Determine the [x, y] coordinate at the center of the cell enclosing the given text.  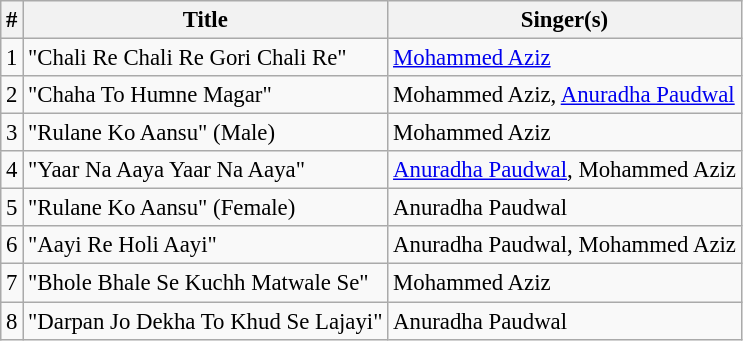
# [12, 20]
Mohammed Aziz, Anuradha Paudwal [565, 95]
6 [12, 245]
"Yaar Na Aaya Yaar Na Aaya" [206, 170]
"Rulane Ko Aansu" (Male) [206, 133]
8 [12, 321]
7 [12, 283]
"Darpan Jo Dekha To Khud Se Lajayi" [206, 321]
4 [12, 170]
"Aayi Re Holi Aayi" [206, 245]
"Bhole Bhale Se Kuchh Matwale Se" [206, 283]
Singer(s) [565, 20]
Title [206, 20]
5 [12, 208]
"Chaha To Humne Magar" [206, 95]
2 [12, 95]
"Rulane Ko Aansu" (Female) [206, 208]
3 [12, 133]
1 [12, 58]
"Chali Re Chali Re Gori Chali Re" [206, 58]
